Locate the cell with the specified text and output its [X, Y] center coordinate. 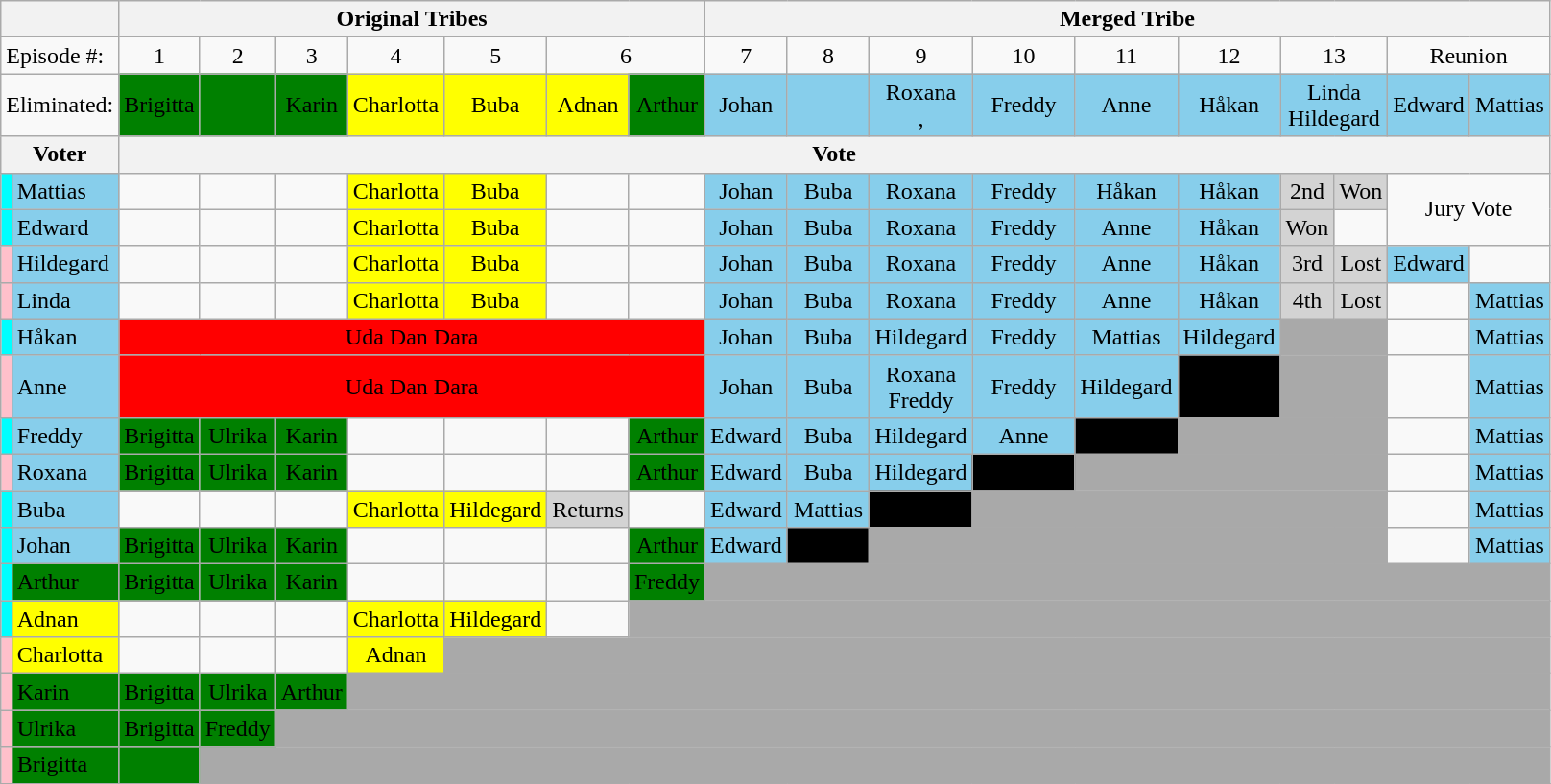
8 [828, 56]
LindaHildegard [1334, 106]
6 [626, 56]
2nd [1307, 191]
7 [747, 56]
10 [1023, 56]
Returns [588, 510]
Jury Vote [1468, 209]
4th [1307, 300]
Voter [60, 154]
2 [238, 56]
3rd [1307, 264]
RoxanaFreddy [921, 386]
Original Tribes [413, 19]
Episode #: [60, 56]
Reunion [1468, 56]
3 [311, 56]
Eliminated: [60, 106]
12 [1229, 56]
Linda [65, 300]
Roxana, [921, 106]
5 [495, 56]
9 [921, 56]
Vote [835, 154]
13 [1334, 56]
4 [395, 56]
11 [1127, 56]
1 [159, 56]
Merged Tribe [1128, 19]
